Search for the cell housing the specified text and yield its (X, Y) center coordinate. 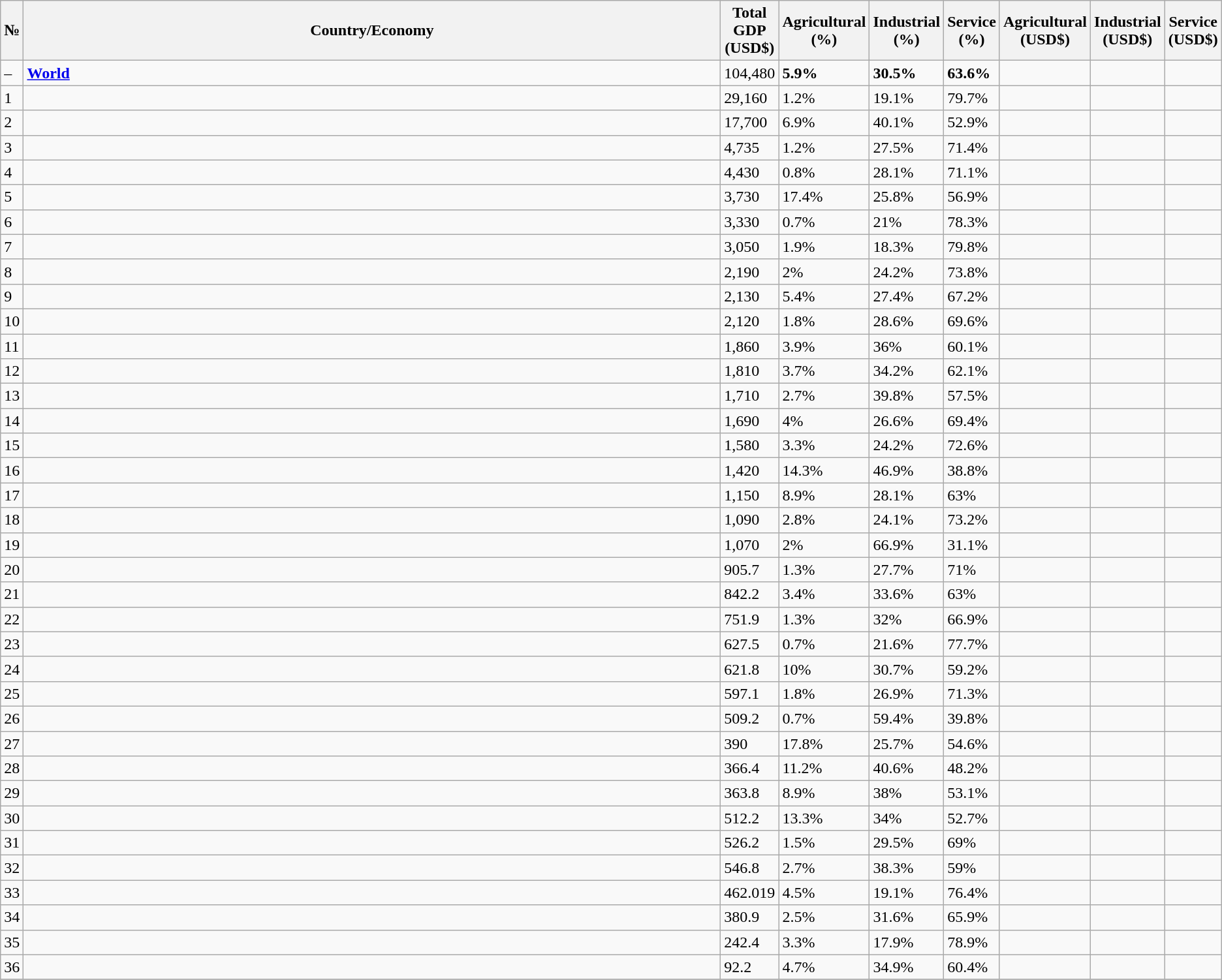
627.5 (749, 644)
77.7% (972, 644)
21 (12, 594)
26.6% (907, 421)
29 (12, 793)
1,420 (749, 470)
28 (12, 769)
4.7% (824, 967)
462.019 (749, 893)
31.6% (907, 917)
8 (12, 271)
27.4% (907, 296)
Country/Economy (372, 31)
26 (12, 718)
1.9% (824, 247)
18 (12, 520)
76.4% (972, 893)
Industrial (%) (907, 31)
33 (12, 893)
Agricultural (USD$) (1044, 31)
Industrial (USD$) (1127, 31)
2,120 (749, 321)
57.5% (972, 396)
53.1% (972, 793)
17,700 (749, 123)
4,735 (749, 147)
1,860 (749, 346)
78.3% (972, 222)
№ (12, 31)
27.7% (907, 570)
29,160 (749, 98)
59% (972, 868)
390 (749, 743)
5.4% (824, 296)
5.9% (824, 73)
3.7% (824, 371)
73.8% (972, 271)
34.9% (907, 967)
32% (907, 619)
2,130 (749, 296)
4 (12, 172)
23 (12, 644)
60.1% (972, 346)
842.2 (749, 594)
79.7% (972, 98)
1.5% (824, 843)
34% (907, 818)
46.9% (907, 470)
Total GDP(USD$) (749, 31)
38.3% (907, 868)
10% (824, 669)
60.4% (972, 967)
36% (907, 346)
3.9% (824, 346)
34.2% (907, 371)
29.5% (907, 843)
509.2 (749, 718)
27 (12, 743)
597.1 (749, 694)
3,330 (749, 222)
38.8% (972, 470)
14.3% (824, 470)
4,430 (749, 172)
7 (12, 247)
14 (12, 421)
92.2 (749, 967)
20 (12, 570)
69.6% (972, 321)
71.4% (972, 147)
2.5% (824, 917)
546.8 (749, 868)
26.9% (907, 694)
72.6% (972, 446)
Service (%) (972, 31)
363.8 (749, 793)
13 (12, 396)
34 (12, 917)
62.1% (972, 371)
2.8% (824, 520)
30.7% (907, 669)
10 (12, 321)
73.2% (972, 520)
38% (907, 793)
17.4% (824, 197)
366.4 (749, 769)
12 (12, 371)
28.6% (907, 321)
1 (12, 98)
52.9% (972, 123)
2,190 (749, 271)
30.5% (907, 73)
69% (972, 843)
1,580 (749, 446)
36 (12, 967)
65.9% (972, 917)
63.6% (972, 73)
16 (12, 470)
18.3% (907, 247)
17.9% (907, 942)
40.6% (907, 769)
Agricultural (%) (824, 31)
1,690 (749, 421)
1,810 (749, 371)
4% (824, 421)
25 (12, 694)
27.5% (907, 147)
1,070 (749, 545)
17.8% (824, 743)
22 (12, 619)
526.2 (749, 843)
31.1% (972, 545)
25.7% (907, 743)
World (372, 73)
1,710 (749, 396)
104,480 (749, 73)
54.6% (972, 743)
1,090 (749, 520)
3,730 (749, 197)
21.6% (907, 644)
56.9% (972, 197)
0.8% (824, 172)
Service (USD$) (1193, 31)
15 (12, 446)
380.9 (749, 917)
17 (12, 495)
13.3% (824, 818)
25.8% (907, 197)
79.8% (972, 247)
59.2% (972, 669)
69.4% (972, 421)
3.4% (824, 594)
242.4 (749, 942)
30 (12, 818)
3 (12, 147)
21% (907, 222)
19 (12, 545)
78.9% (972, 942)
4.5% (824, 893)
751.9 (749, 619)
1,150 (749, 495)
11.2% (824, 769)
32 (12, 868)
621.8 (749, 669)
2 (12, 123)
6.9% (824, 123)
52.7% (972, 818)
35 (12, 942)
512.2 (749, 818)
33.6% (907, 594)
71% (972, 570)
– (12, 73)
59.4% (907, 718)
67.2% (972, 296)
31 (12, 843)
71.3% (972, 694)
6 (12, 222)
5 (12, 197)
9 (12, 296)
24 (12, 669)
48.2% (972, 769)
3,050 (749, 247)
24.1% (907, 520)
905.7 (749, 570)
71.1% (972, 172)
40.1% (907, 123)
11 (12, 346)
